Determine the [x, y] coordinate at the center of the cell enclosing the given text.  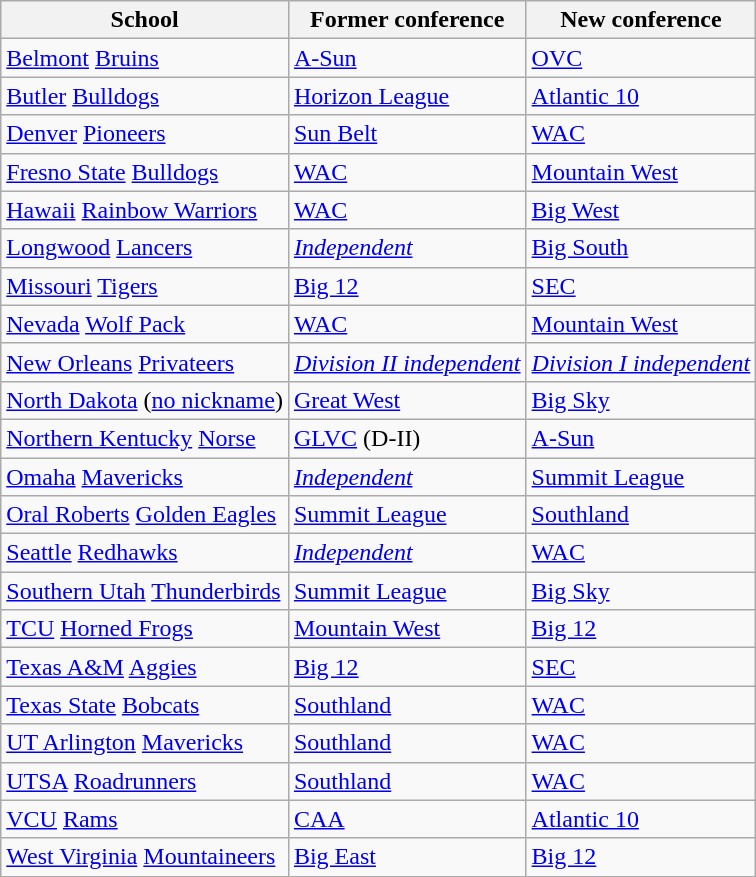
Texas A&M Aggies [145, 667]
Denver Pioneers [145, 134]
VCU Rams [145, 819]
Nevada Wolf Pack [145, 324]
Longwood Lancers [145, 248]
UTSA Roadrunners [145, 781]
Belmont Bruins [145, 58]
UT Arlington Mavericks [145, 743]
Butler Bulldogs [145, 96]
Sun Belt [407, 134]
Big West [641, 210]
TCU Horned Frogs [145, 629]
Omaha Mavericks [145, 477]
Former conference [407, 20]
Division II independent [407, 362]
Horizon League [407, 96]
West Virginia Mountaineers [145, 857]
OVC [641, 58]
Big South [641, 248]
New conference [641, 20]
Big East [407, 857]
Oral Roberts Golden Eagles [145, 515]
Fresno State Bulldogs [145, 172]
Hawaii Rainbow Warriors [145, 210]
Division I independent [641, 362]
Seattle Redhawks [145, 553]
North Dakota (no nickname) [145, 400]
GLVC (D-II) [407, 438]
Great West [407, 400]
New Orleans Privateers [145, 362]
Southern Utah Thunderbirds [145, 591]
Missouri Tigers [145, 286]
School [145, 20]
Northern Kentucky Norse [145, 438]
Texas State Bobcats [145, 705]
CAA [407, 819]
